Return (x, y) of the center of cell containing provided text 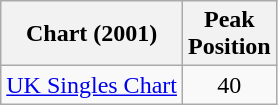
Chart (2001) (92, 34)
PeakPosition (229, 34)
UK Singles Chart (92, 85)
40 (229, 85)
